Identify which cell holds the provided text, then report its [x, y] central coordinate. 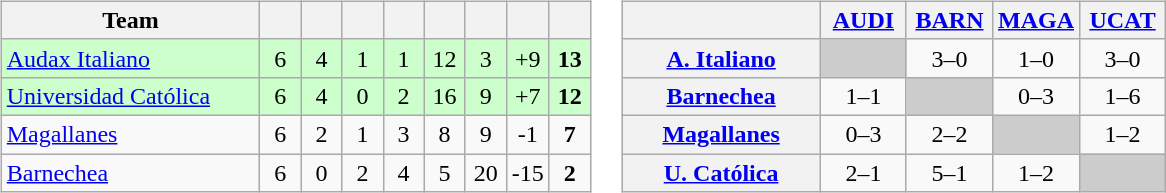
Audax Italiano [130, 58]
A. Italiano [722, 58]
AUDI [863, 20]
+7 [528, 96]
BARN [949, 20]
Universidad Católica [130, 96]
1–1 [863, 96]
+9 [528, 58]
U. Católica [722, 173]
1–6 [1123, 96]
-1 [528, 134]
Team [130, 20]
-15 [528, 173]
8 [444, 134]
7 [570, 134]
UCAT [1123, 20]
2–2 [949, 134]
5 [444, 173]
2–1 [863, 173]
13 [570, 58]
16 [444, 96]
1–0 [1036, 58]
20 [486, 173]
MAGA [1036, 20]
5–1 [949, 173]
